Find where the given text appears and provide that cell's center as (X, Y) coordinate. 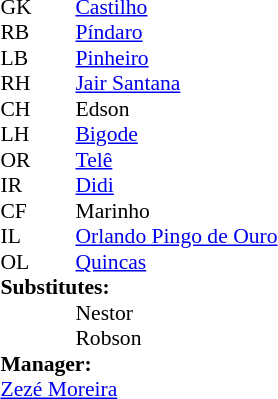
CH (19, 109)
Telê (176, 160)
Bigode (176, 135)
LH (19, 135)
CF (19, 211)
RB (19, 33)
OL (19, 262)
IR (19, 185)
Nestor (176, 313)
IL (19, 237)
Marinho (176, 211)
Manager: (138, 364)
LB (19, 58)
Edson (176, 109)
Didi (176, 185)
Quincas (176, 262)
Orlando Pingo de Ouro (176, 237)
RH (19, 83)
Robson (176, 339)
Substitutes: (138, 287)
Jair Santana (176, 83)
Píndaro (176, 33)
Pinheiro (176, 58)
OR (19, 160)
